Provide the (x, y) coordinate of the cell's center where the given text is located.  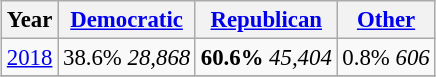
38.6% 28,868 (127, 58)
Other (386, 20)
Democratic (127, 20)
0.8% 606 (386, 58)
Year (30, 20)
2018 (30, 58)
Republican (266, 20)
60.6% 45,404 (266, 58)
